Extract the [X, Y] coordinate from the center of the cell holding the provided text.  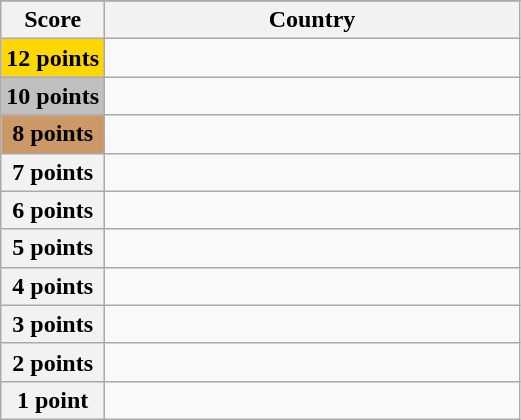
Score [53, 20]
2 points [53, 362]
5 points [53, 248]
4 points [53, 286]
Country [312, 20]
3 points [53, 324]
12 points [53, 58]
7 points [53, 172]
6 points [53, 210]
10 points [53, 96]
8 points [53, 134]
1 point [53, 400]
